Output the [X, Y] coordinate of the center of the cell containing the given text.  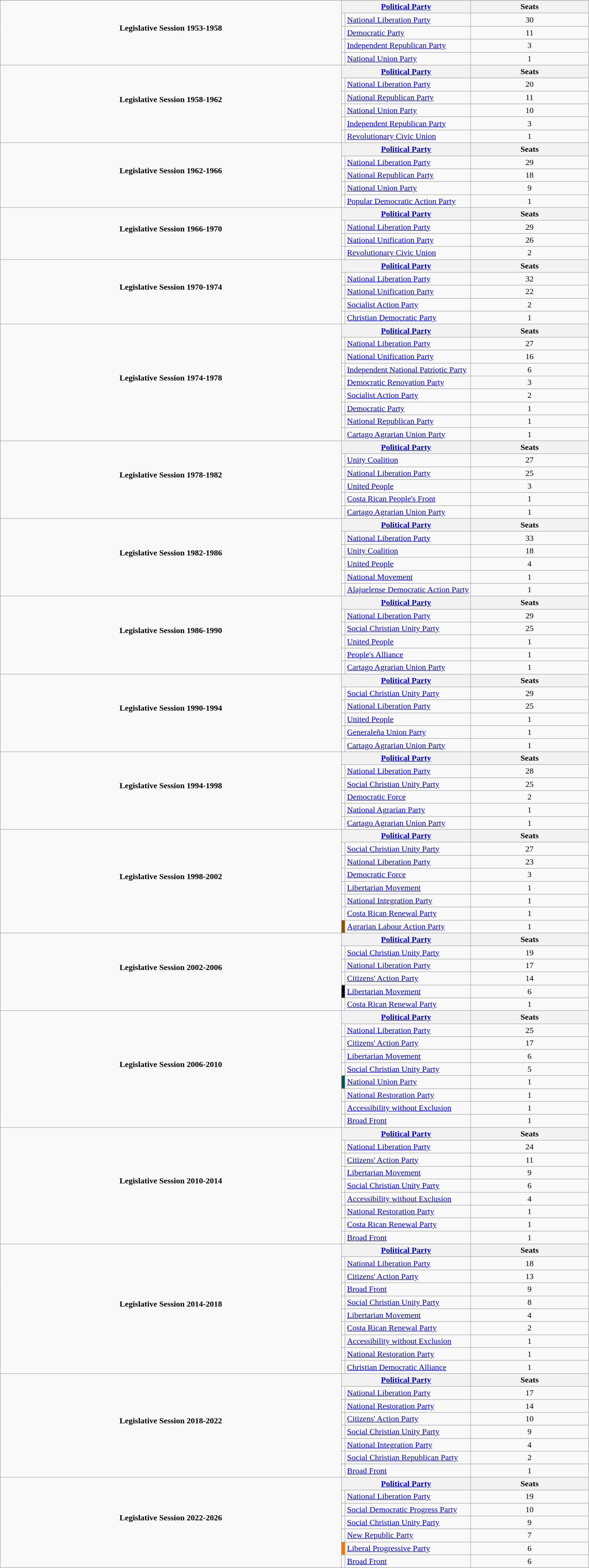
Legislative Session 1978-1982 [171, 480]
28 [530, 771]
8 [530, 1302]
Legislative Session 1966-1970 [171, 233]
Independent National Patriotic Party [408, 369]
Legislative Session 1998-2002 [171, 881]
Legislative Session 1974-1978 [171, 383]
Generaleña Union Party [408, 732]
Social Christian Republican Party [408, 1458]
Liberal Progressive Party [408, 1548]
26 [530, 240]
People's Alliance [408, 654]
22 [530, 292]
Legislative Session 2014-2018 [171, 1309]
National Agrarian Party [408, 810]
Legislative Session 1990-1994 [171, 713]
23 [530, 862]
Alajuelense Democratic Action Party [408, 590]
Christian Democratic Party [408, 318]
Legislative Session 1986-1990 [171, 635]
Legislative Session 1970-1974 [171, 292]
Costa Rican People's Front [408, 499]
32 [530, 279]
Social Democratic Progress Party [408, 1509]
Legislative Session 1982-1986 [171, 557]
20 [530, 84]
Legislative Session 1994-1998 [171, 790]
30 [530, 20]
Popular Democratic Action Party [408, 201]
Legislative Session 2018-2022 [171, 1425]
Agrarian Labour Action Party [408, 926]
Legislative Session 2002-2006 [171, 972]
Legislative Session 2006-2010 [171, 1069]
Legislative Session 2022-2026 [171, 1522]
New Republic Party [408, 1535]
Democratic Renovation Party [408, 383]
13 [530, 1276]
24 [530, 1147]
33 [530, 538]
Christian Democratic Alliance [408, 1367]
Legislative Session 1962-1966 [171, 175]
Legislative Session 2010-2014 [171, 1186]
7 [530, 1535]
Legislative Session 1958-1962 [171, 104]
16 [530, 356]
Legislative Session 1953-1958 [171, 33]
5 [530, 1069]
National Movement [408, 577]
